Determine the (x, y) coordinate at the center of the cell enclosing the given text.  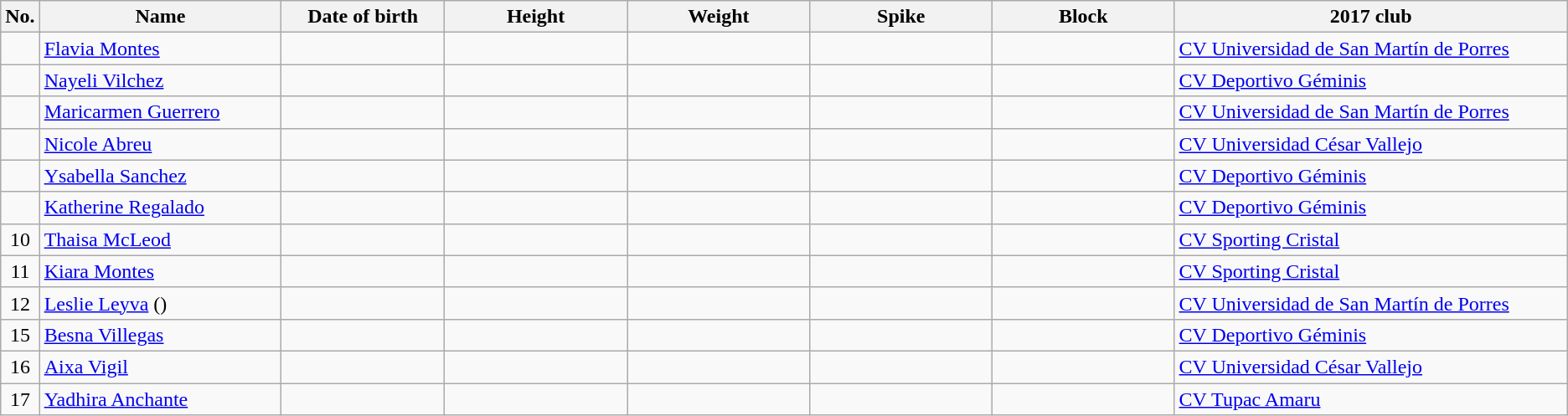
Nayeli Vilchez (161, 80)
10 (20, 239)
17 (20, 399)
11 (20, 271)
Nicole Abreu (161, 144)
Yadhira Anchante (161, 399)
Aixa Vigil (161, 367)
Kiara Montes (161, 271)
12 (20, 303)
2017 club (1370, 17)
Height (535, 17)
Leslie Leyva () (161, 303)
Date of birth (364, 17)
Weight (719, 17)
15 (20, 335)
Name (161, 17)
Katherine Regalado (161, 208)
Besna Villegas (161, 335)
CV Tupac Amaru (1370, 399)
Flavia Montes (161, 49)
Thaisa McLeod (161, 239)
Spike (901, 17)
16 (20, 367)
Block (1084, 17)
Ysabella Sanchez (161, 176)
Maricarmen Guerrero (161, 112)
No. (20, 17)
